Capture the cell that displays the provided text and extract its (x, y) central coordinate. 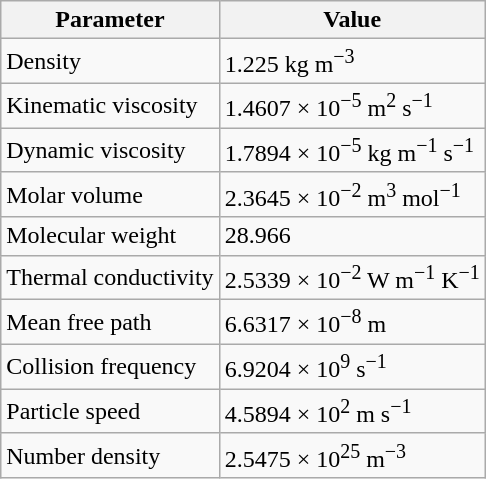
1.225 kg m−3 (352, 62)
Mean free path (110, 322)
Kinematic viscosity (110, 106)
Thermal conductivity (110, 278)
2.5475 × 1025 m−3 (352, 456)
Value (352, 20)
Particle speed (110, 412)
Molecular weight (110, 236)
Collision frequency (110, 366)
28.966 (352, 236)
2.3645 × 10−2 m3 mol−1 (352, 194)
Dynamic viscosity (110, 150)
6.9204 × 109 s−1 (352, 366)
4.5894 × 102 m s−1 (352, 412)
1.4607 × 10−5 m2 s−1 (352, 106)
Number density (110, 456)
6.6317 × 10−8 m (352, 322)
Molar volume (110, 194)
Density (110, 62)
2.5339 × 10−2 W m−1 K−1 (352, 278)
Parameter (110, 20)
1.7894 × 10−5 kg m−1 s−1 (352, 150)
